Return (x, y) of the center of cell containing provided text 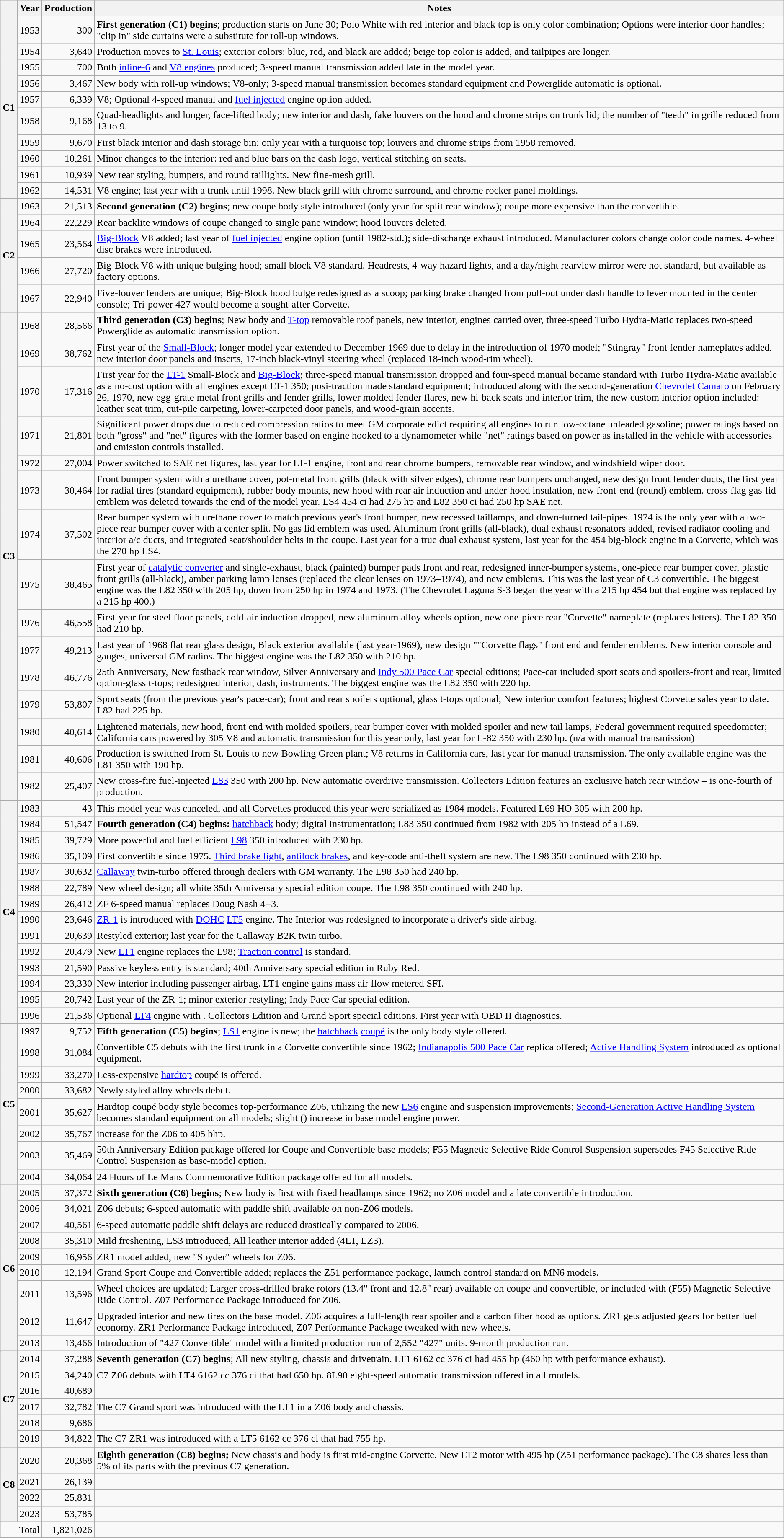
20,479 (68, 951)
9,686 (68, 1423)
First convertible since 1975. Third brake light, antilock brakes, and key-code anti-theft system are new. The L98 350 continued with 230 hp. (439, 856)
12,194 (68, 1272)
35,767 (68, 1134)
1980 (29, 732)
23,330 (68, 983)
37,372 (68, 1193)
V8 engine; last year with a trunk until 1998. New black grill with chrome surround, and chrome rocker panel moldings. (439, 190)
2009 (29, 1256)
33,270 (68, 1075)
C3 (9, 556)
C2 (9, 255)
2019 (29, 1439)
Production (68, 8)
1953 (29, 30)
9,670 (68, 142)
C8 (9, 1484)
ZR-1 is introduced with DOHC LT5 engine. The Interior was redesigned to incorporate a driver's-side airbag. (439, 920)
Sixth generation (C6) begins; New body is first with fixed headlamps since 1962; no Z06 model and a late convertible introduction. (439, 1193)
1979 (29, 705)
1958 (29, 121)
Year (29, 8)
1954 (29, 52)
3,467 (68, 83)
Total (21, 1530)
35,310 (68, 1241)
39,729 (68, 840)
49,213 (68, 650)
1968 (29, 326)
2020 (29, 1460)
700 (68, 67)
14,531 (68, 190)
Seventh generation (C7) begins; All new styling, chassis and drivetrain. LT1 6162 cc 376 ci had 455 hp (460 hp with performance exhaust). (439, 1359)
53,807 (68, 705)
1965 (29, 244)
C6 (9, 1268)
20,742 (68, 999)
13,466 (68, 1343)
21,801 (68, 436)
46,558 (68, 623)
The C7 Grand sport was introduced with the LT1 in a Z06 body and chassis. (439, 1407)
1981 (29, 759)
1955 (29, 67)
2001 (29, 1112)
1,821,026 (68, 1530)
2023 (29, 1514)
1986 (29, 856)
Fifth generation (C5) begins; LS1 engine is new; the hatchback coupé is the only body style offered. (439, 1031)
2004 (29, 1177)
The C7 ZR1 was introduced with a LT5 6162 cc 376 ci that had 755 hp. (439, 1439)
1993 (29, 967)
27,720 (68, 271)
2005 (29, 1193)
Introduction of "427 Convertible" model with a limited production run of 2,552 "427" units. 9-month production run. (439, 1343)
2000 (29, 1091)
2017 (29, 1407)
1967 (29, 298)
35,627 (68, 1112)
1995 (29, 999)
1998 (29, 1053)
35,469 (68, 1155)
1971 (29, 436)
30,632 (68, 872)
35,109 (68, 856)
1982 (29, 787)
Newly styled alloy wheels debut. (439, 1091)
1989 (29, 904)
27,004 (68, 463)
Optional LT4 engine with . Collectors Edition and Grand Sport special editions. First year with OBD II diagnostics. (439, 1015)
More powerful and fuel efficient L98 350 introduced with 230 hp. (439, 840)
Last year of the ZR-1; minor exterior restyling; Indy Pace Car special edition. (439, 999)
21,536 (68, 1015)
1999 (29, 1075)
13,596 (68, 1294)
16,956 (68, 1256)
1984 (29, 824)
17,316 (68, 391)
This model year was canceled, and all Corvettes produced this year were serialized as 1984 models. Featured L69 HO 305 with 200 hp. (439, 808)
25,831 (68, 1498)
1970 (29, 391)
37,502 (68, 535)
C7 (9, 1399)
2014 (29, 1359)
23,564 (68, 244)
2018 (29, 1423)
21,590 (68, 967)
43 (68, 808)
40,606 (68, 759)
2002 (29, 1134)
1983 (29, 808)
1964 (29, 222)
34,240 (68, 1375)
32,782 (68, 1407)
1987 (29, 872)
21,513 (68, 206)
26,412 (68, 904)
1977 (29, 650)
1975 (29, 584)
2008 (29, 1241)
10,261 (68, 158)
22,789 (68, 888)
1960 (29, 158)
1963 (29, 206)
1959 (29, 142)
51,547 (68, 824)
34,021 (68, 1209)
24 Hours of Le Mans Commemorative Edition package offered for all models. (439, 1177)
34,822 (68, 1439)
Mild freshening, LS3 introduced, All leather interior added (4LT, LZ3). (439, 1241)
1988 (29, 888)
Rear backlite windows of coupe changed to single pane window; hood louvers deleted. (439, 222)
6-speed automatic paddle shift delays are reduced drastically compared to 2006. (439, 1225)
New rear styling, bumpers, and round taillights. New fine-mesh grill. (439, 174)
Production moves to St. Louis; exterior colors: blue, red, and black are added; beige top color is added, and tailpipes are longer. (439, 52)
31,084 (68, 1053)
1957 (29, 99)
1974 (29, 535)
1997 (29, 1031)
20,368 (68, 1460)
2011 (29, 1294)
23,646 (68, 920)
2021 (29, 1482)
Grand Sport Coupe and Convertible added; replaces the Z51 performance package, launch control standard on MN6 models. (439, 1272)
Fourth generation (C4) begins: hatchback body; digital instrumentation; L83 350 continued from 1982 with 205 hp instead of a L69. (439, 824)
38,762 (68, 353)
V8; Optional 4-speed manual and fuel injected engine option added. (439, 99)
9,168 (68, 121)
Z06 debuts; 6-speed automatic with paddle shift available on non-Z06 models. (439, 1209)
34,064 (68, 1177)
2003 (29, 1155)
22,940 (68, 298)
Power switched to SAE net figures, last year for LT-1 engine, front and rear chrome bumpers, removable rear window, and windshield wiper door. (439, 463)
First black interior and dash storage bin; only year with a turquoise top; louvers and chrome strips from 1958 removed. (439, 142)
1996 (29, 1015)
Notes (439, 8)
46,776 (68, 677)
2016 (29, 1391)
26,139 (68, 1482)
40,561 (68, 1225)
Passive keyless entry is standard; 40th Anniversary special edition in Ruby Red. (439, 967)
2007 (29, 1225)
1994 (29, 983)
1978 (29, 677)
Callaway twin-turbo offered through dealers with GM warranty. The L98 350 had 240 hp. (439, 872)
1973 (29, 490)
38,465 (68, 584)
9,752 (68, 1031)
New LT1 engine replaces the L98; Traction control is standard. (439, 951)
Minor changes to the interior: red and blue bars on the dash logo, vertical stitching on seats. (439, 158)
Both inline-6 and V8 engines produced; 3-speed manual transmission added late in the model year. (439, 67)
6,339 (68, 99)
1956 (29, 83)
2022 (29, 1498)
increase for the Z06 to 405 bhp. (439, 1134)
1972 (29, 463)
2006 (29, 1209)
C1 (9, 107)
New wheel design; all white 35th Anniversary special edition coupe. The L98 350 continued with 240 hp. (439, 888)
30,464 (68, 490)
Second generation (C2) begins; new coupe body style introduced (only year for split rear window); coupe more expensive than the convertible. (439, 206)
10,939 (68, 174)
3,640 (68, 52)
C5 (9, 1104)
1990 (29, 920)
2015 (29, 1375)
New body with roll-up windows; V8-only; 3-speed manual transmission becomes standard equipment and Powerglide automatic is optional. (439, 83)
2012 (29, 1321)
25,407 (68, 787)
1969 (29, 353)
1992 (29, 951)
37,288 (68, 1359)
Less-expensive hardtop coupé is offered. (439, 1075)
40,614 (68, 732)
11,647 (68, 1321)
New interior including passenger airbag. LT1 engine gains mass air flow metered SFI. (439, 983)
53,785 (68, 1514)
300 (68, 30)
28,566 (68, 326)
33,682 (68, 1091)
1976 (29, 623)
ZR1 model added, new "Spyder" wheels for Z06. (439, 1256)
2013 (29, 1343)
1962 (29, 190)
1991 (29, 936)
40,689 (68, 1391)
ZF 6-speed manual replaces Doug Nash 4+3. (439, 904)
C7 Z06 debuts with LT4 6162 cc 376 ci that had 650 hp. 8L90 eight-speed automatic transmission offered in all models. (439, 1375)
C4 (9, 912)
22,229 (68, 222)
1961 (29, 174)
Restyled exterior; last year for the Callaway B2K twin turbo. (439, 936)
1985 (29, 840)
2010 (29, 1272)
1966 (29, 271)
20,639 (68, 936)
